Return the (x, y) coordinate for the center point of the cell that contains the specified text.  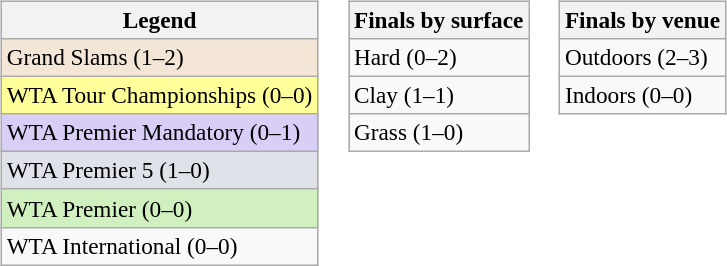
Grand Slams (1–2) (160, 57)
Finals by surface (439, 20)
Clay (1–1) (439, 95)
WTA International (0–0) (160, 246)
Legend (160, 20)
WTA Premier (0–0) (160, 208)
Indoors (0–0) (642, 95)
Grass (1–0) (439, 133)
WTA Tour Championships (0–0) (160, 95)
Finals by venue (642, 20)
Outdoors (2–3) (642, 57)
WTA Premier 5 (1–0) (160, 171)
Hard (0–2) (439, 57)
WTA Premier Mandatory (0–1) (160, 133)
